Output the [x, y] coordinate of the center of the cell containing the given text.  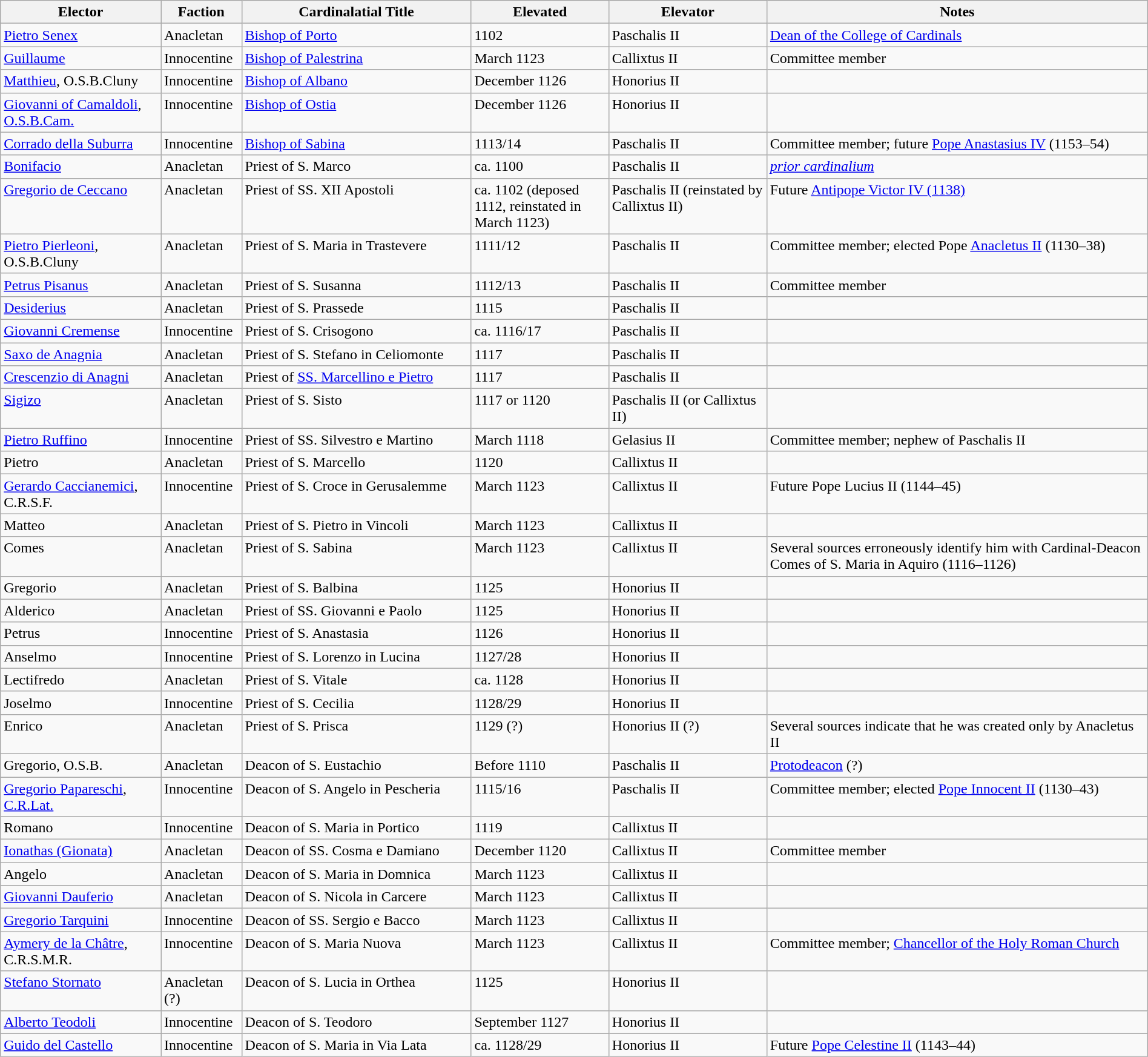
Bishop of Ostia [356, 113]
Gregorio de Ceccano [81, 206]
Priest of S. Susanna [356, 285]
prior cardinalium [957, 167]
Priest of SS. Marcellino e Pietro [356, 377]
Alderico [81, 611]
Future Pope Lucius II (1144–45) [957, 494]
Pietro Senex [81, 35]
ca. 1128/29 [540, 1045]
Gerardo Caccianemici, C.R.S.F. [81, 494]
Bishop of Palestrina [356, 58]
Priest of S. Balbina [356, 588]
Honorius II (?) [688, 734]
Joselmo [81, 703]
Deacon of SS. Sergio e Bacco [356, 920]
Priest of S. Cecilia [356, 703]
Petrus Pisanus [81, 285]
1115 [540, 308]
Committee member; elected Pope Anacletus II (1130–38) [957, 253]
Deacon of S. Teodoro [356, 1022]
Committee member; elected Pope Innocent II (1130–43) [957, 796]
Bishop of Sabina [356, 144]
Angelo [81, 874]
Pietro Pierleoni, O.S.B.Cluny [81, 253]
Ionathas (Gionata) [81, 851]
Deacon of S. Maria Nuova [356, 951]
ca. 1102 (deposed 1112, reinstated in March 1123) [540, 206]
Matthieu, O.S.B.Cluny [81, 81]
Saxo de Anagnia [81, 354]
1113/14 [540, 144]
March 1118 [540, 440]
Giovanni Dauferio [81, 897]
Priest of S. Marcello [356, 463]
Committee member; future Pope Anastasius IV (1153–54) [957, 144]
Enrico [81, 734]
Priest of S. Lorenzo in Lucina [356, 657]
ca. 1116/17 [540, 331]
Aymery de la Châtre, C.R.S.M.R. [81, 951]
Petrus [81, 634]
Priest of S. Anastasia [356, 634]
Priest of S. Prassede [356, 308]
Several sources indicate that he was created only by Anacletus II [957, 734]
Deacon of S. Maria in Via Lata [356, 1045]
Giovanni of Camaldoli, O.S.B.Cam. [81, 113]
Bonifacio [81, 167]
Pietro [81, 463]
Priest of S. Croce in Gerusalemme [356, 494]
Guido del Castello [81, 1045]
Priest of SS. Giovanni e Paolo [356, 611]
Priest of S. Vitale [356, 680]
Deacon of SS. Cosma e Damiano [356, 851]
Romano [81, 828]
Several sources erroneously identify him with Cardinal-Deacon Comes of S. Maria in Aquiro (1116–1126) [957, 556]
Pietro Ruffino [81, 440]
Elevator [688, 12]
Priest of S. Sisto [356, 408]
Gregorio [81, 588]
Future Antipope Victor IV (1138) [957, 206]
Priest of S. Prisca [356, 734]
1126 [540, 634]
1117 or 1120 [540, 408]
1102 [540, 35]
Gregorio Tarquini [81, 920]
Deacon of S. Maria in Portico [356, 828]
Corrado della Suburra [81, 144]
Priest of SS. XII Apostoli [356, 206]
Anselmo [81, 657]
1120 [540, 463]
Anacletan (?) [202, 991]
1112/13 [540, 285]
Deacon of S. Eustachio [356, 765]
Stefano Stornato [81, 991]
Gregorio Papareschi, C.R.Lat. [81, 796]
Deacon of S. Angelo in Pescheria [356, 796]
Committee member; nephew of Paschalis II [957, 440]
Priest of S. Pietro in Vincoli [356, 525]
Future Pope Celestine II (1143–44) [957, 1045]
Deacon of S. Maria in Domnica [356, 874]
Gregorio, O.S.B. [81, 765]
Comes [81, 556]
1127/28 [540, 657]
Alberto Teodoli [81, 1022]
Deacon of S. Nicola in Carcere [356, 897]
Before 1110 [540, 765]
Deacon of S. Lucia in Orthea [356, 991]
Lectifredo [81, 680]
Paschalis II (reinstated by Callixtus II) [688, 206]
Paschalis II (or Callixtus II) [688, 408]
Priest of SS. Silvestro e Martino [356, 440]
ca. 1100 [540, 167]
Notes [957, 12]
Priest of S. Sabina [356, 556]
1128/29 [540, 703]
Sigizo [81, 408]
Dean of the College of Cardinals [957, 35]
1119 [540, 828]
Cardinalatial Title [356, 12]
December 1120 [540, 851]
Priest of S. Marco [356, 167]
Elector [81, 12]
Committee member; Chancellor of the Holy Roman Church [957, 951]
Bishop of Porto [356, 35]
Gelasius II [688, 440]
Faction [202, 12]
1129 (?) [540, 734]
September 1127 [540, 1022]
Elevated [540, 12]
Priest of S. Crisogono [356, 331]
Crescenzio di Anagni [81, 377]
1115/16 [540, 796]
Priest of S. Maria in Trastevere [356, 253]
Giovanni Cremense [81, 331]
Bishop of Albano [356, 81]
Desiderius [81, 308]
Matteo [81, 525]
ca. 1128 [540, 680]
Protodeacon (?) [957, 765]
1111/12 [540, 253]
Guillaume [81, 58]
Priest of S. Stefano in Celiomonte [356, 354]
